Pinpoint the cell where the given text exists, returning its [X, Y] midpoint coordinate. 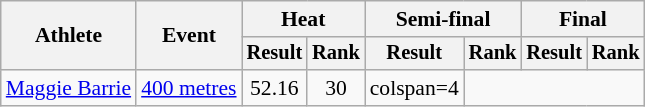
Athlete [68, 36]
Semi-final [444, 19]
colspan=4 [414, 88]
52.16 [275, 88]
Event [188, 36]
400 metres [188, 88]
Final [582, 19]
Heat [304, 19]
Maggie Barrie [68, 88]
30 [336, 88]
